Locate the cell with the specified text and output its (X, Y) center coordinate. 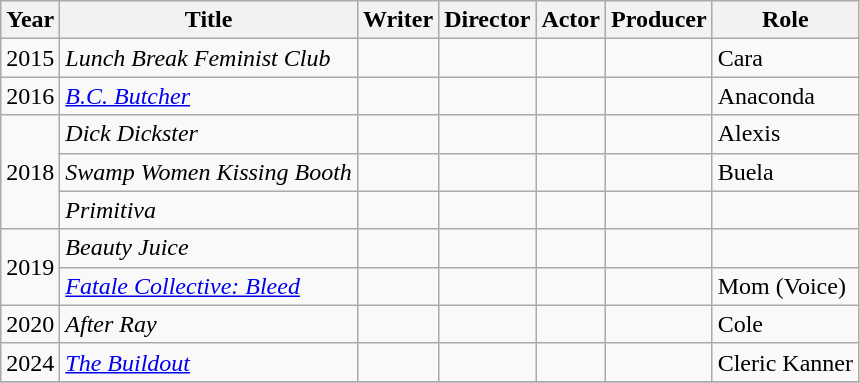
Alexis (785, 134)
Cara (785, 58)
Dick Dickster (209, 134)
Director (488, 20)
Cleric Kanner (785, 362)
Fatale Collective: Bleed (209, 286)
2015 (30, 58)
B.C. Butcher (209, 96)
Cole (785, 324)
2024 (30, 362)
2016 (30, 96)
Lunch Break Feminist Club (209, 58)
Title (209, 20)
2020 (30, 324)
Primitiva (209, 210)
After Ray (209, 324)
Buela (785, 172)
Beauty Juice (209, 248)
2018 (30, 172)
2019 (30, 267)
Swamp Women Kissing Booth (209, 172)
Writer (398, 20)
Actor (571, 20)
The Buildout (209, 362)
Producer (660, 20)
Year (30, 20)
Role (785, 20)
Anaconda (785, 96)
Mom (Voice) (785, 286)
